Extract the [x, y] coordinate from the center of the cell holding the provided text.  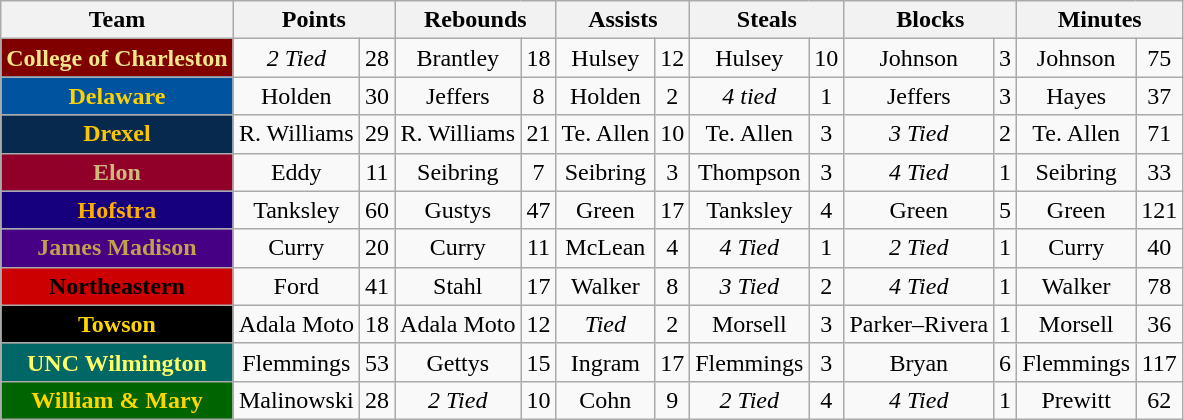
Bryan [919, 362]
Steals [767, 20]
William & Mary [117, 400]
Parker–Rivera [919, 324]
78 [1160, 286]
Malinowski [296, 400]
Delaware [117, 96]
McLean [606, 248]
4 tied [750, 96]
Gettys [458, 362]
Stahl [458, 286]
James Madison [117, 248]
15 [538, 362]
Towson [117, 324]
College of Charleston [117, 58]
21 [538, 134]
Team [117, 20]
20 [376, 248]
71 [1160, 134]
62 [1160, 400]
Northeastern [117, 286]
7 [538, 172]
60 [376, 210]
36 [1160, 324]
Hofstra [117, 210]
Tied [606, 324]
Brantley [458, 58]
Elon [117, 172]
30 [376, 96]
Hayes [1076, 96]
117 [1160, 362]
Eddy [296, 172]
5 [1006, 210]
9 [672, 400]
Gustys [458, 210]
40 [1160, 248]
121 [1160, 210]
Minutes [1100, 20]
Prewitt [1076, 400]
53 [376, 362]
Ingram [606, 362]
6 [1006, 362]
UNC Wilmington [117, 362]
Thompson [750, 172]
Rebounds [476, 20]
47 [538, 210]
Cohn [606, 400]
Points [314, 20]
Assists [623, 20]
Drexel [117, 134]
Blocks [930, 20]
37 [1160, 96]
Ford [296, 286]
75 [1160, 58]
29 [376, 134]
41 [376, 286]
33 [1160, 172]
